Return [X, Y] of the center of cell containing provided text 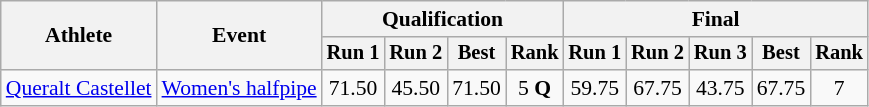
7 [839, 88]
Athlete [79, 36]
Qualification [443, 19]
5 Q [535, 88]
Final [715, 19]
Women's halfpipe [240, 88]
45.50 [416, 88]
Event [240, 36]
Queralt Castellet [79, 88]
59.75 [594, 88]
Run 3 [720, 54]
43.75 [720, 88]
